Scan for the cell matching the given text and deliver its (x, y) coordinate at center. 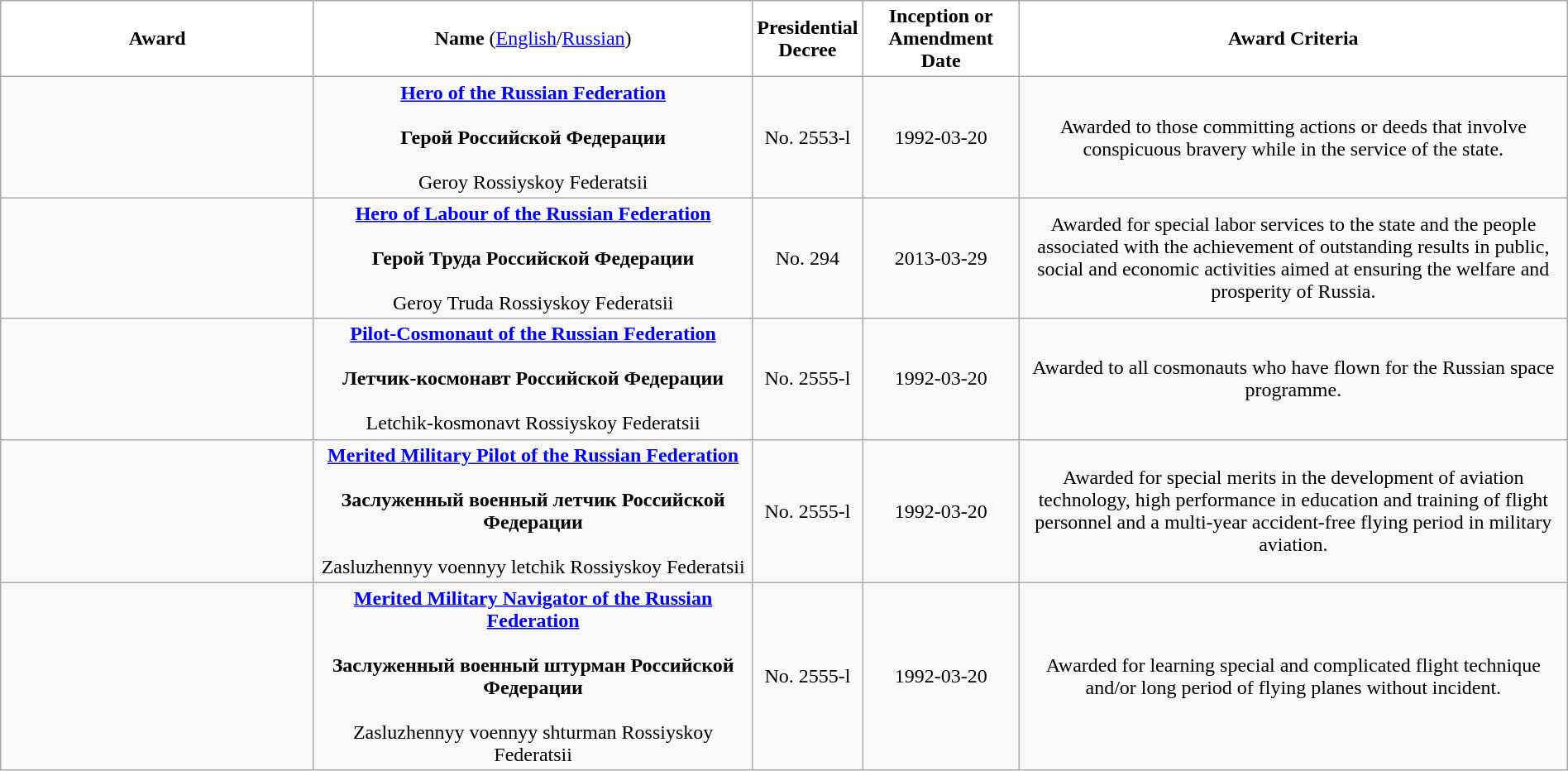
Merited Military Pilot of the Russian FederationЗаслуженный военный летчик Российской ФедерацииZasluzhennyy voennyy letchik Rossiyskoy Federatsii (533, 511)
Award (157, 39)
Inception or Amendment Date (941, 39)
Hero of Labour of the Russian FederationГерой Труда Российской ФедерацииGeroy Truda Rossiyskoy Federatsii (533, 258)
Name (English/Russian) (533, 39)
Awarded to all cosmonauts who have flown for the Russian space programme. (1293, 379)
Hero of the Russian FederationГерой Российской ФедерацииGeroy Rossiyskoy Federatsii (533, 137)
Award Criteria (1293, 39)
2013-03-29 (941, 258)
Awarded for learning special and complicated flight technique and/or long period of flying planes without incident. (1293, 677)
Awarded to those committing actions or deeds that involve conspicuous bravery while in the service of the state. (1293, 137)
No. 2553-l (807, 137)
No. 294 (807, 258)
Pilot-Cosmonaut of the Russian FederationЛетчик-космонавт Российской ФедерацииLetchik-kosmonavt Rossiyskoy Federatsii (533, 379)
Presidential Decree (807, 39)
